Determine the (x, y) coordinate at the center of the cell enclosing the given text.  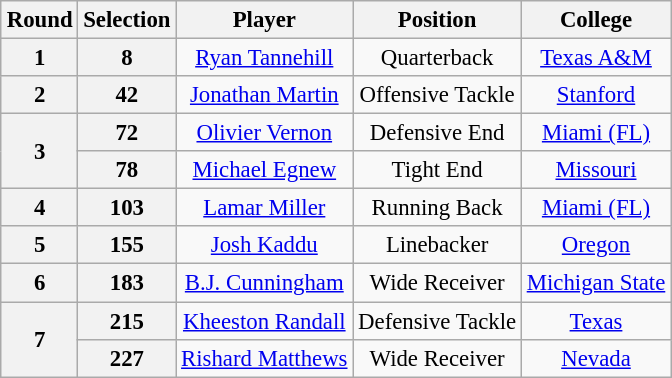
Texas A&M (596, 57)
Ryan Tannehill (264, 57)
Michigan State (596, 283)
Rishard Matthews (264, 358)
Round (39, 20)
Josh Kaddu (264, 245)
Position (438, 20)
Linebacker (438, 245)
B.J. Cunningham (264, 283)
Selection (127, 20)
Lamar Miller (264, 208)
227 (127, 358)
3 (39, 152)
Quarterback (438, 57)
Nevada (596, 358)
Oregon (596, 245)
78 (127, 170)
42 (127, 95)
Kheeston Randall (264, 321)
Defensive End (438, 133)
Missouri (596, 170)
Stanford (596, 95)
College (596, 20)
72 (127, 133)
155 (127, 245)
8 (127, 57)
Tight End (438, 170)
Player (264, 20)
7 (39, 340)
Jonathan Martin (264, 95)
Michael Egnew (264, 170)
Offensive Tackle (438, 95)
183 (127, 283)
103 (127, 208)
6 (39, 283)
Texas (596, 321)
Olivier Vernon (264, 133)
2 (39, 95)
1 (39, 57)
Defensive Tackle (438, 321)
4 (39, 208)
215 (127, 321)
5 (39, 245)
Running Back (438, 208)
